Identify which cell holds the provided text, then report its [X, Y] central coordinate. 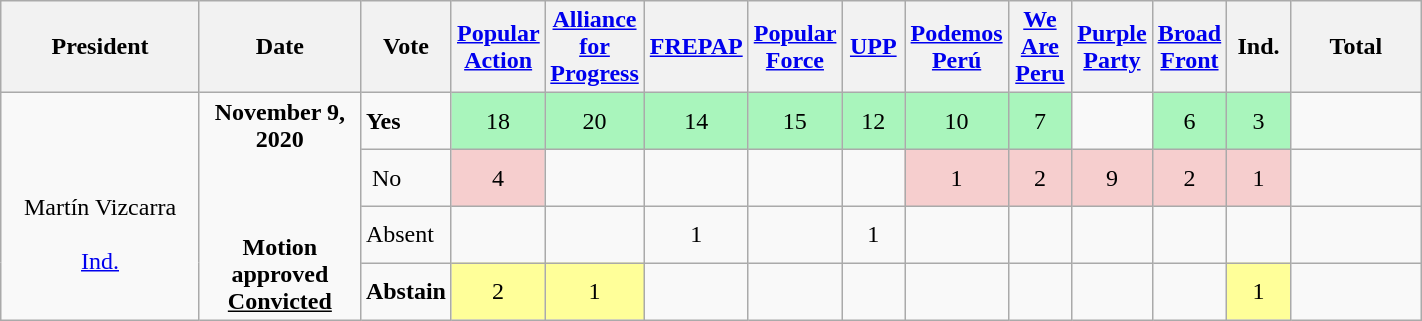
15 [794, 122]
Total [1356, 47]
3 [1259, 122]
Popular Force [794, 47]
Alliance for Progress [594, 47]
Martín VizcarraInd. [100, 206]
10 [956, 122]
We Are Peru [1040, 47]
Ind. [1259, 47]
Date [280, 47]
14 [696, 122]
Abstain [406, 292]
President [100, 47]
7 [1040, 122]
Purple Party [1112, 47]
Vote [406, 47]
12 [874, 122]
18 [498, 122]
Broad Front [1190, 47]
Podemos Perú [956, 47]
9 [1112, 178]
Absent [406, 234]
4 [498, 178]
20 [594, 122]
6 [1190, 122]
No [406, 178]
UPP [874, 47]
FREPAP [696, 47]
Yes [406, 122]
November 9, 2020 Motion approvedConvicted [280, 206]
Popular Action [498, 47]
